Extract the [x, y] coordinate from the center of the cell holding the provided text.  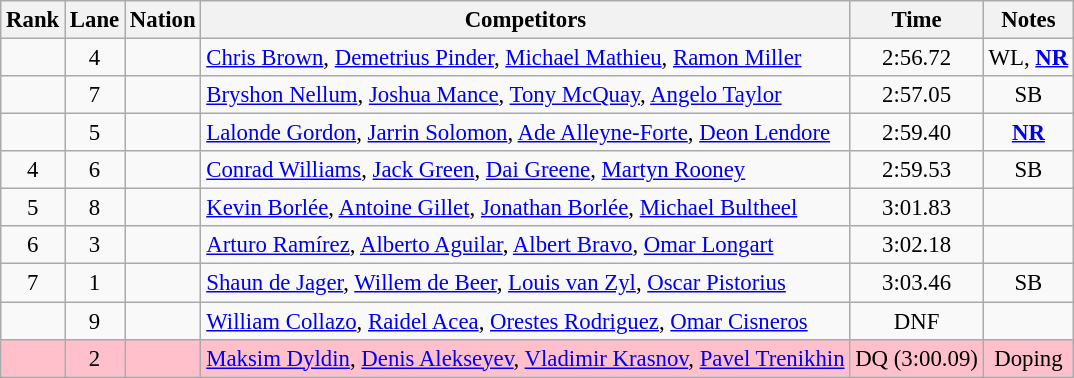
DNF [916, 321]
2:57.05 [916, 95]
3:02.18 [916, 245]
Arturo Ramírez, Alberto Aguilar, Albert Bravo, Omar Longart [526, 245]
Competitors [526, 20]
Conrad Williams, Jack Green, Dai Greene, Martyn Rooney [526, 170]
Lane [95, 20]
8 [95, 208]
Chris Brown, Demetrius Pinder, Michael Mathieu, Ramon Miller [526, 58]
Shaun de Jager, Willem de Beer, Louis van Zyl, Oscar Pistorius [526, 283]
3:03.46 [916, 283]
Lalonde Gordon, Jarrin Solomon, Ade Alleyne-Forte, Deon Lendore [526, 133]
WL, NR [1028, 58]
NR [1028, 133]
2:56.72 [916, 58]
3 [95, 245]
2:59.53 [916, 170]
Nation [163, 20]
1 [95, 283]
2 [95, 358]
2:59.40 [916, 133]
Notes [1028, 20]
Time [916, 20]
DQ (3:00.09) [916, 358]
Kevin Borlée, Antoine Gillet, Jonathan Borlée, Michael Bultheel [526, 208]
3:01.83 [916, 208]
William Collazo, Raidel Acea, Orestes Rodriguez, Omar Cisneros [526, 321]
Rank [33, 20]
Doping [1028, 358]
Maksim Dyldin, Denis Alekseyev, Vladimir Krasnov, Pavel Trenikhin [526, 358]
9 [95, 321]
Bryshon Nellum, Joshua Mance, Tony McQuay, Angelo Taylor [526, 95]
